Identify which cell holds the provided text, then report its (x, y) central coordinate. 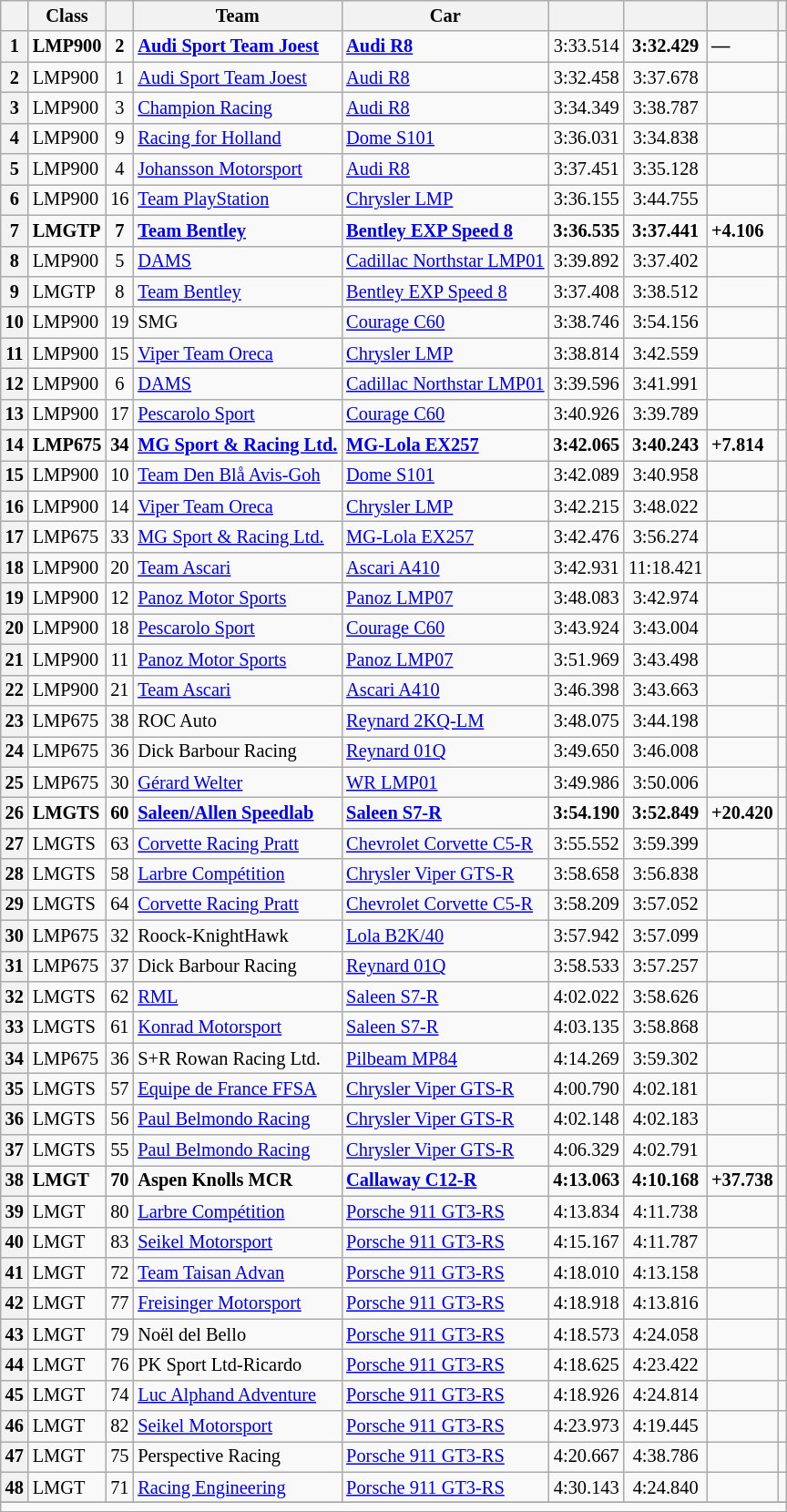
48 (15, 1487)
44 (15, 1364)
3:57.052 (665, 904)
4:02.148 (587, 1119)
3:36.031 (587, 138)
60 (119, 812)
4:18.918 (587, 1303)
75 (119, 1456)
22 (15, 690)
3:40.926 (587, 414)
3:34.838 (665, 138)
Team PlayStation (237, 199)
3:57.257 (665, 966)
3:37.441 (665, 230)
71 (119, 1487)
3:43.498 (665, 659)
+4.106 (741, 230)
4:24.814 (665, 1395)
3:40.243 (665, 445)
3:46.398 (587, 690)
S+R Rowan Racing Ltd. (237, 1058)
3:52.849 (665, 812)
4:06.329 (587, 1150)
3:49.650 (587, 751)
Car (445, 15)
4:15.167 (587, 1242)
Pilbeam MP84 (445, 1058)
3:35.128 (665, 169)
Team Taisan Advan (237, 1272)
3:32.458 (587, 77)
3:49.986 (587, 782)
3:57.942 (587, 935)
3:42.065 (587, 445)
3:42.559 (665, 353)
3:58.868 (665, 1027)
4:02.181 (665, 1088)
3:56.274 (665, 536)
3:36.535 (587, 230)
4:11.738 (665, 1211)
4:13.158 (665, 1272)
4:20.667 (587, 1456)
61 (119, 1027)
+37.738 (741, 1180)
43 (15, 1334)
56 (119, 1119)
4:18.573 (587, 1334)
Team Den Blå Avis-Goh (237, 475)
83 (119, 1242)
Callaway C12-R (445, 1180)
3:58.533 (587, 966)
3:39.789 (665, 414)
3:48.083 (587, 598)
4:18.625 (587, 1364)
27 (15, 843)
72 (119, 1272)
Konrad Motorsport (237, 1027)
46 (15, 1426)
3:37.408 (587, 291)
3:59.399 (665, 843)
28 (15, 874)
3:38.814 (587, 353)
ROC Auto (237, 720)
3:48.022 (665, 506)
Noël del Bello (237, 1334)
3:43.663 (665, 690)
4:18.926 (587, 1395)
Roock-KnightHawk (237, 935)
47 (15, 1456)
58 (119, 874)
4:10.168 (665, 1180)
3:37.402 (665, 261)
3:43.004 (665, 628)
4:19.445 (665, 1426)
4:18.010 (587, 1272)
4:24.058 (665, 1334)
4:02.183 (665, 1119)
PK Sport Ltd-Ricardo (237, 1364)
3:48.075 (587, 720)
3:51.969 (587, 659)
3:59.302 (665, 1058)
Freisinger Motorsport (237, 1303)
31 (15, 966)
4:11.787 (665, 1242)
40 (15, 1242)
Gérard Welter (237, 782)
3:58.209 (587, 904)
77 (119, 1303)
4:38.786 (665, 1456)
4:02.022 (587, 996)
Racing for Holland (237, 138)
4:23.973 (587, 1426)
3:37.451 (587, 169)
Johansson Motorsport (237, 169)
3:42.215 (587, 506)
3:34.349 (587, 107)
4:00.790 (587, 1088)
3:38.746 (587, 322)
25 (15, 782)
42 (15, 1303)
— (741, 46)
Equipe de France FFSA (237, 1088)
3:42.974 (665, 598)
11:18.421 (665, 567)
64 (119, 904)
80 (119, 1211)
3:56.838 (665, 874)
3:57.099 (665, 935)
3:55.552 (587, 843)
4:23.422 (665, 1364)
3:42.089 (587, 475)
3:50.006 (665, 782)
3:54.190 (587, 812)
Team (237, 15)
4:13.063 (587, 1180)
63 (119, 843)
3:32.429 (665, 46)
57 (119, 1088)
3:41.991 (665, 383)
3:39.892 (587, 261)
3:58.626 (665, 996)
45 (15, 1395)
3:42.931 (587, 567)
4:24.840 (665, 1487)
62 (119, 996)
4:14.269 (587, 1058)
3:37.678 (665, 77)
4:30.143 (587, 1487)
Lola B2K/40 (445, 935)
3:40.958 (665, 475)
+7.814 (741, 445)
3:38.787 (665, 107)
35 (15, 1088)
55 (119, 1150)
Saleen/Allen Speedlab (237, 812)
3:44.755 (665, 199)
29 (15, 904)
76 (119, 1364)
26 (15, 812)
3:39.596 (587, 383)
3:46.008 (665, 751)
3:43.924 (587, 628)
79 (119, 1334)
Champion Racing (237, 107)
3:54.156 (665, 322)
4:02.791 (665, 1150)
74 (119, 1395)
4:03.135 (587, 1027)
Aspen Knolls MCR (237, 1180)
4:13.834 (587, 1211)
Class (67, 15)
+20.420 (741, 812)
41 (15, 1272)
70 (119, 1180)
WR LMP01 (445, 782)
13 (15, 414)
RML (237, 996)
3:58.658 (587, 874)
Reynard 2KQ-LM (445, 720)
3:33.514 (587, 46)
3:36.155 (587, 199)
3:38.512 (665, 291)
4:13.816 (665, 1303)
Racing Engineering (237, 1487)
24 (15, 751)
3:42.476 (587, 536)
Luc Alphand Adventure (237, 1395)
82 (119, 1426)
23 (15, 720)
SMG (237, 322)
Perspective Racing (237, 1456)
3:44.198 (665, 720)
39 (15, 1211)
